Identify which cell holds the provided text, then report its (x, y) central coordinate. 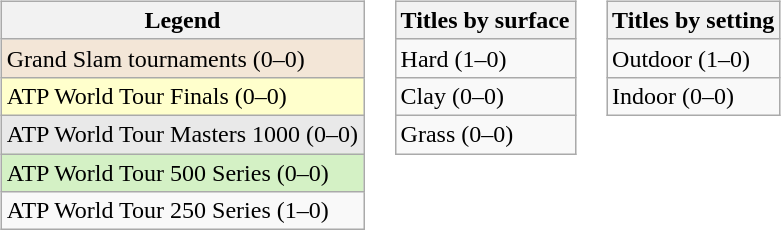
Outdoor (1–0) (694, 58)
Indoor (0–0) (694, 96)
ATP World Tour 500 Series (0–0) (182, 173)
Grand Slam tournaments (0–0) (182, 58)
Titles by setting (694, 20)
Titles by surface (485, 20)
Clay (0–0) (485, 96)
Hard (1–0) (485, 58)
ATP World Tour 250 Series (1–0) (182, 211)
Legend (182, 20)
ATP World Tour Finals (0–0) (182, 96)
ATP World Tour Masters 1000 (0–0) (182, 134)
Grass (0–0) (485, 134)
